Provide the (X, Y) coordinate of the cell's center where the given text is located.  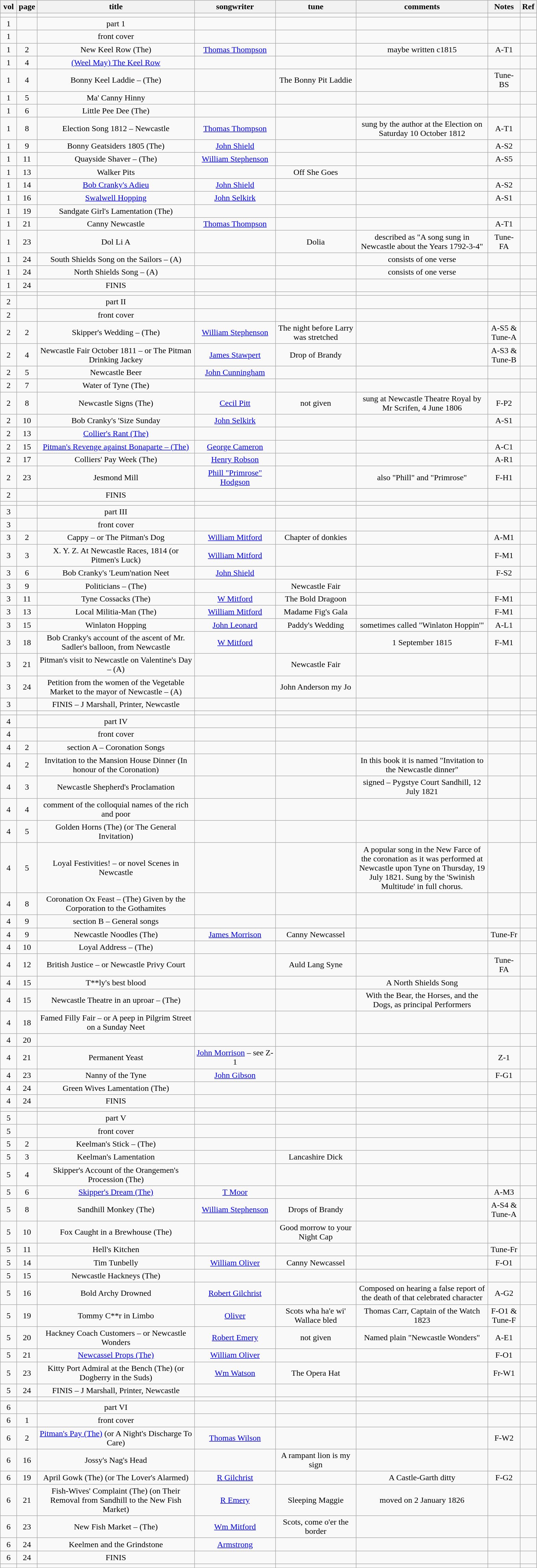
Bonny Geatsiders 1805 (The) (116, 146)
X. Y. Z. At Newcastle Races, 1814 (or Pitmen's Luck) (116, 555)
Sleeping Maggie (316, 1500)
Chapter of donkies (316, 538)
Water of Tyne (The) (116, 385)
F-G1 (504, 1075)
Drops of Brandy (316, 1210)
Colliers' Pay Week (The) (116, 460)
part 1 (116, 24)
John Morrison – see Z-1 (235, 1057)
James Stawpert (235, 355)
John Cunningham (235, 372)
A-M1 (504, 538)
In this book it is named "Invitation to the Newcastle dinner" (422, 765)
Politicians – (The) (116, 586)
F-W2 (504, 1438)
F-S2 (504, 573)
F-G2 (504, 1478)
A-R1 (504, 460)
Paddy's Wedding (316, 625)
Z-1 (504, 1057)
Scots, come o'er the border (316, 1527)
Newcastle Theatre in an uproar – (The) (116, 1000)
Wm Mitford (235, 1527)
sung at Newcastle Theatre Royal by Mr Scrifen, 4 June 1806 (422, 403)
A-G2 (504, 1293)
North Shields Song – (A) (116, 272)
Thomas Wilson (235, 1438)
New Keel Row (The) (116, 50)
Notes (504, 7)
Permanent Yeast (116, 1057)
Sandhill Monkey (The) (116, 1210)
Named plain "Newcastle Wonders" (422, 1337)
With the Bear, the Horses, and the Dogs, as principal Performers (422, 1000)
Nanny of the Tyne (116, 1075)
7 (27, 385)
comment of the colloquial names of the rich and poor (116, 809)
Dolia (316, 242)
Coronation Ox Feast – (The) Given by the Corporation to the Gothamites (116, 904)
Swalwell Hopping (116, 198)
title (116, 7)
A rampant lion is my sign (316, 1460)
Bob Cranky's account of the ascent of Mr. Sadler's balloon, from Newcastle (116, 643)
vol (9, 7)
A-E1 (504, 1337)
Cecil Pitt (235, 403)
Newcastle Shepherd's Proclamation (116, 787)
moved on 2 January 1826 (422, 1500)
Keelman's Stick – (The) (116, 1144)
Thomas Carr, Captain of the Watch 1823 (422, 1316)
Auld Lang Syne (316, 965)
section A – Coronation Songs (116, 747)
Fr-W1 (504, 1373)
John Gibson (235, 1075)
Newcastle Beer (116, 372)
T**ly's best blood (116, 983)
Newcastle Fair October 1811 – or The Pitman Drinking Jackey (116, 355)
Newcastle Hackneys (The) (116, 1276)
James Morrison (235, 934)
Election Song 1812 – Newcastle (116, 128)
Armstrong (235, 1544)
Green Wives Lamentation (The) (116, 1088)
Hell's Kitchen (116, 1250)
(Weel May) The Keel Row (116, 63)
Sandgate Girl's Lamentation (The) (116, 211)
Good morrow to your Night Cap (316, 1232)
Ma' Canny Hinny (116, 98)
12 (27, 965)
Hackney Coach Customers – or Newcastle Wonders (116, 1337)
Petition from the women of the Vegetable Market to the mayor of Newcastle – (A) (116, 687)
Robert Emery (235, 1337)
section B – General songs (116, 921)
A Castle-Garth ditty (422, 1478)
tune (316, 7)
Newcastle Noodles (The) (116, 934)
The night before Larry was stretched (316, 333)
John Anderson my Jo (316, 687)
also "Phill" and "Primrose" (422, 477)
songwriter (235, 7)
Jossy's Nag's Head (116, 1460)
Skipper's Wedding – (The) (116, 333)
Bold Archy Drowned (116, 1293)
Skipper's Account of the Orangemen's Procession (The) (116, 1174)
Pitman's visit to Newcastle on Valentine's Day – (A) (116, 665)
A North Shields Song (422, 983)
Canny Newcastle (116, 224)
British Justice – or Newcastle Privy Court (116, 965)
Pitman's Pay (The) (or A Night's Discharge To Care) (116, 1438)
R Emery (235, 1500)
comments (422, 7)
A-C1 (504, 447)
Bob Cranky's Adieu (116, 185)
Invitation to the Mansion House Dinner (In honour of the Coronation) (116, 765)
Bob Cranky's 'Size Sunday (116, 421)
F-P2 (504, 403)
Pitman's Revenge against Bonaparte – (The) (116, 447)
Madame Fig's Gala (316, 612)
Fox Caught in a Brewhouse (The) (116, 1232)
Tim Tunbelly (116, 1263)
George Cameron (235, 447)
A-L1 (504, 625)
Drop of Brandy (316, 355)
signed – Pygstye Court Sandhill, 12 July 1821 (422, 787)
Quayside Shaver – (The) (116, 159)
Loyal Festivities! – or novel Scenes in Newcastle (116, 868)
Tyne Cossacks (The) (116, 599)
Collier's Rant (The) (116, 434)
A-S5 (504, 159)
part II (116, 302)
Famed Filly Fair – or A peep in Pilgrim Street on a Sunday Neet (116, 1023)
part III (116, 512)
part VI (116, 1407)
page (27, 7)
The Opera Hat (316, 1373)
Newcassel Props (The) (116, 1355)
Local Militia-Man (The) (116, 612)
F-H1 (504, 477)
Keelman's Lamentation (116, 1157)
A-S3 & Tune-B (504, 355)
R Gilchrist (235, 1478)
New Fish Market – (The) (116, 1527)
South Shields Song on the Sailors – (A) (116, 259)
A-M3 (504, 1192)
Bob Cranky's 'Leum'nation Neet (116, 573)
Tommy C**r in Limbo (116, 1316)
1 September 1815 (422, 643)
Ref (528, 7)
Newcastle Signs (The) (116, 403)
Composed on hearing a false report of the death of that celebrated character (422, 1293)
A-S4 & Tune-A (504, 1210)
Robert Gilchrist (235, 1293)
Phill "Primrose" Hodgson (235, 477)
Cappy – or The Pitman's Dog (116, 538)
Fish-Wives' Complaint (The) (on Their Removal from Sandhill to the New Fish Market) (116, 1500)
April Gowk (The) (or The Lover's Alarmed) (116, 1478)
Keelmen and the Grindstone (116, 1544)
17 (27, 460)
The Bold Dragoon (316, 599)
part IV (116, 721)
Bonny Keel Laddie – (The) (116, 80)
Henry Robson (235, 460)
Lancashire Dick (316, 1157)
sometimes called "Winlaton Hoppin'" (422, 625)
Wm Watson (235, 1373)
Golden Horns (The) (or The General Invitation) (116, 831)
Tune-BS (504, 80)
John Leonard (235, 625)
maybe written c1815 (422, 50)
Walker Pits (116, 172)
Oliver (235, 1316)
F-O1 & Tune-F (504, 1316)
Kitty Port Admiral at the Bench (The) (or Dogberry in the Suds) (116, 1373)
Scots wha ha'e wi' Wallace bled (316, 1316)
T Moor (235, 1192)
Dol Li A (116, 242)
Jesmond Mill (116, 477)
Skipper's Dream (The) (116, 1192)
sung by the author at the Election on Saturday 10 October 1812 (422, 128)
part V (116, 1118)
Winlaton Hopping (116, 625)
The Bonny Pit Laddie (316, 80)
described as "A song sung in Newcastle about the Years 1792-3-4" (422, 242)
Little Pee Dee (The) (116, 111)
Off She Goes (316, 172)
Loyal Address – (The) (116, 947)
A-S5 & Tune-A (504, 333)
